For the text-containing cell, return its midpoint in (x, y) coordinate format. 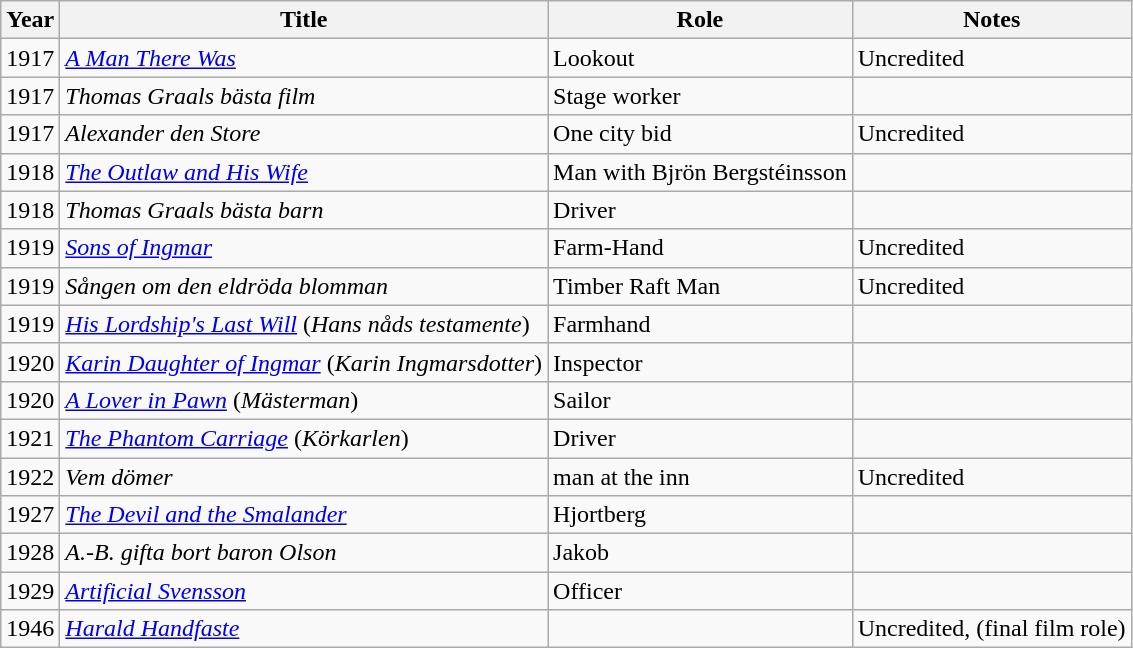
1927 (30, 515)
1928 (30, 553)
Man with Bjrön Bergstéinsson (700, 172)
The Devil and the Smalander (304, 515)
Sons of Ingmar (304, 248)
A.-B. gifta bort baron Olson (304, 553)
A Lover in Pawn (Mästerman) (304, 400)
1946 (30, 629)
man at the inn (700, 477)
1929 (30, 591)
Harald Handfaste (304, 629)
Officer (700, 591)
Artificial Svensson (304, 591)
Stage worker (700, 96)
Timber Raft Man (700, 286)
Alexander den Store (304, 134)
A Man There Was (304, 58)
Jakob (700, 553)
The Outlaw and His Wife (304, 172)
Title (304, 20)
Year (30, 20)
Role (700, 20)
Farm-Hand (700, 248)
1922 (30, 477)
Thomas Graals bästa barn (304, 210)
Inspector (700, 362)
Notes (992, 20)
Farmhand (700, 324)
Vem dömer (304, 477)
Lookout (700, 58)
Uncredited, (final film role) (992, 629)
His Lordship's Last Will (Hans nåds testamente) (304, 324)
The Phantom Carriage (Körkarlen) (304, 438)
1921 (30, 438)
Sailor (700, 400)
Karin Daughter of Ingmar (Karin Ingmarsdotter) (304, 362)
Hjortberg (700, 515)
Thomas Graals bästa film (304, 96)
Sången om den eldröda blomman (304, 286)
One city bid (700, 134)
